Extract the (x, y) coordinate from the center of the cell holding the provided text.  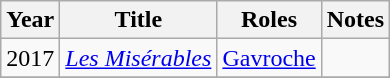
Year (30, 20)
Title (138, 20)
Roles (269, 20)
Gavroche (269, 58)
2017 (30, 58)
Les Misérables (138, 58)
Notes (355, 20)
